Search for the cell housing the specified text and yield its (x, y) center coordinate. 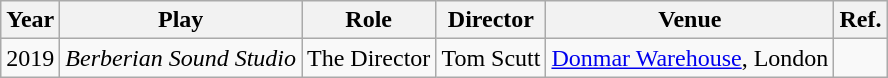
Donmar Warehouse, London (690, 58)
Year (30, 20)
Berberian Sound Studio (181, 58)
Play (181, 20)
2019 (30, 58)
Director (491, 20)
Venue (690, 20)
Ref. (860, 20)
The Director (369, 58)
Tom Scutt (491, 58)
Role (369, 20)
